From the cell containing the given text, extract its center point as [x, y] coordinate. 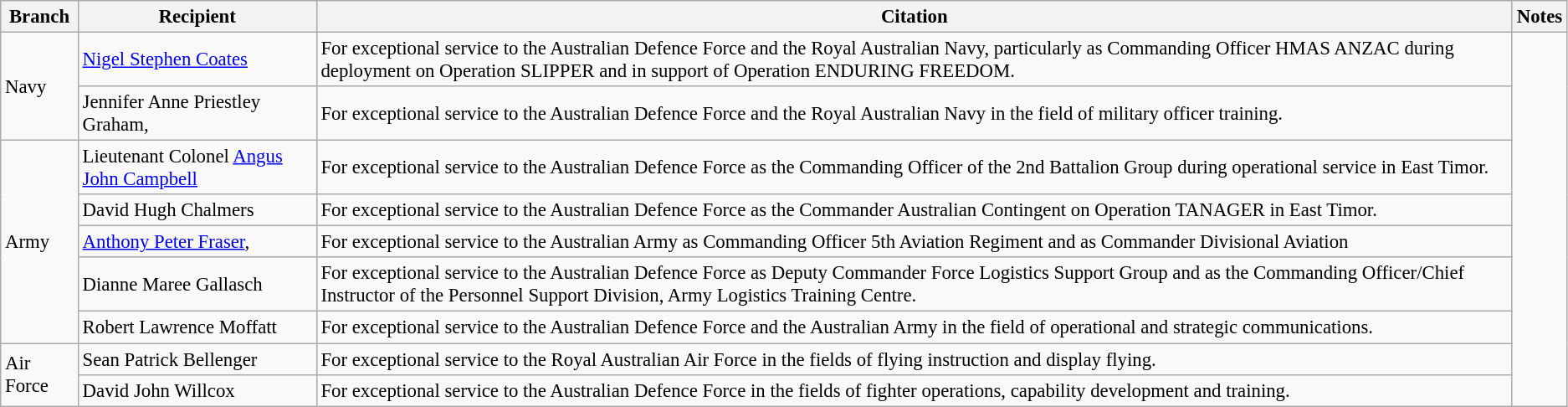
Robert Lawrence Moffatt [197, 327]
Army [40, 242]
Branch [40, 17]
For exceptional service to the Australian Defence Force in the fields of fighter operations, capability development and training. [914, 390]
Air Force [40, 375]
Nigel Stephen Coates [197, 60]
Anthony Peter Fraser, [197, 242]
Recipient [197, 17]
Citation [914, 17]
David John Willcox [197, 390]
David Hugh Chalmers [197, 210]
For exceptional service to the Australian Army as Commanding Officer 5th Aviation Regiment and as Commander Divisional Aviation [914, 242]
Dianne Maree Gallasch [197, 285]
Sean Patrick Bellenger [197, 359]
Lieutenant Colonel Angus John Campbell [197, 167]
Jennifer Anne Priestley Graham, [197, 114]
For exceptional service to the Royal Australian Air Force in the fields of flying instruction and display flying. [914, 359]
For exceptional service to the Australian Defence Force and the Australian Army in the field of operational and strategic communications. [914, 327]
Notes [1540, 17]
For exceptional service to the Australian Defence Force as the Commander Australian Contingent on Operation TANAGER in East Timor. [914, 210]
Navy [40, 87]
For exceptional service to the Australian Defence Force and the Royal Australian Navy in the field of military officer training. [914, 114]
